Find where the given text appears and provide that cell's center as [x, y] coordinate. 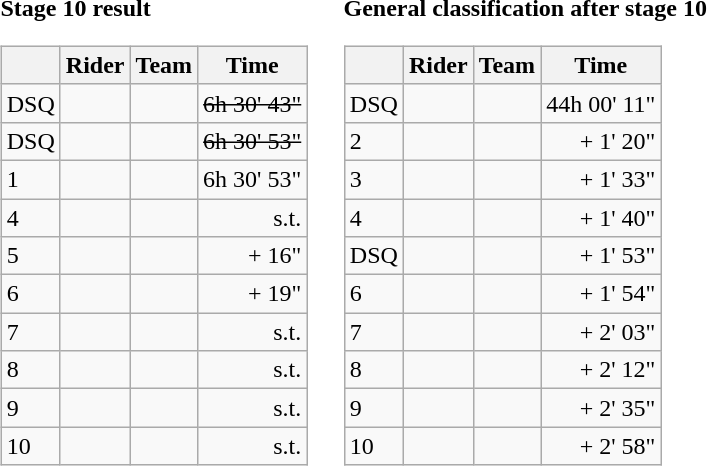
+ 2' 35" [601, 408]
1 [30, 179]
+ 16" [252, 256]
44h 00' 11" [601, 103]
3 [374, 179]
+ 1' 53" [601, 256]
2 [374, 141]
+ 1' 33" [601, 179]
5 [30, 256]
+ 2' 58" [601, 446]
6h 30' 43" [252, 103]
+ 1' 20" [601, 141]
+ 2' 03" [601, 332]
+ 2' 12" [601, 370]
+ 19" [252, 294]
+ 1' 40" [601, 217]
+ 1' 54" [601, 294]
